Output the [x, y] coordinate of the center of the cell containing the given text.  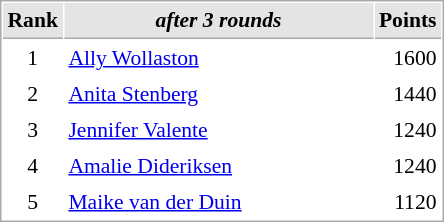
4 [32, 165]
1600 [408, 57]
Rank [32, 21]
1120 [408, 201]
Points [408, 21]
1 [32, 57]
after 3 rounds [218, 21]
Ally Wollaston [218, 57]
Amalie Dideriksen [218, 165]
Jennifer Valente [218, 129]
Maike van der Duin [218, 201]
2 [32, 93]
3 [32, 129]
Anita Stenberg [218, 93]
1440 [408, 93]
5 [32, 201]
